Determine the [x, y] coordinate at the center of the cell enclosing the given text.  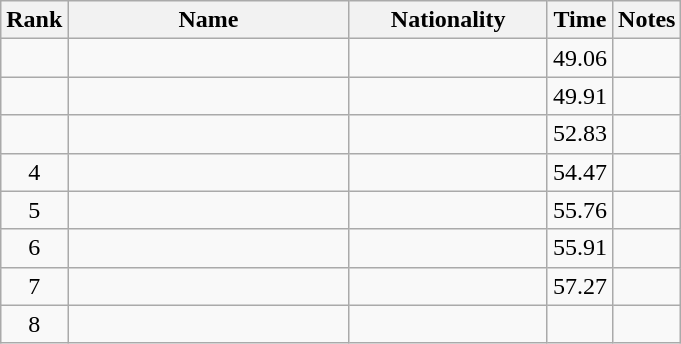
4 [34, 172]
57.27 [580, 286]
55.76 [580, 210]
8 [34, 324]
Time [580, 20]
55.91 [580, 248]
Notes [647, 20]
49.91 [580, 96]
7 [34, 286]
6 [34, 248]
Nationality [448, 20]
5 [34, 210]
54.47 [580, 172]
49.06 [580, 58]
Rank [34, 20]
52.83 [580, 134]
Name [208, 20]
